Determine the [x, y] coordinate at the center of the cell enclosing the given text.  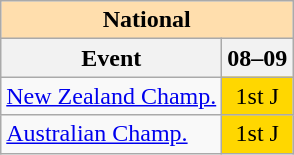
Event [112, 58]
Australian Champ. [112, 134]
08–09 [258, 58]
New Zealand Champ. [112, 96]
National [147, 20]
